Find where the given text appears and provide that cell's center as [x, y] coordinate. 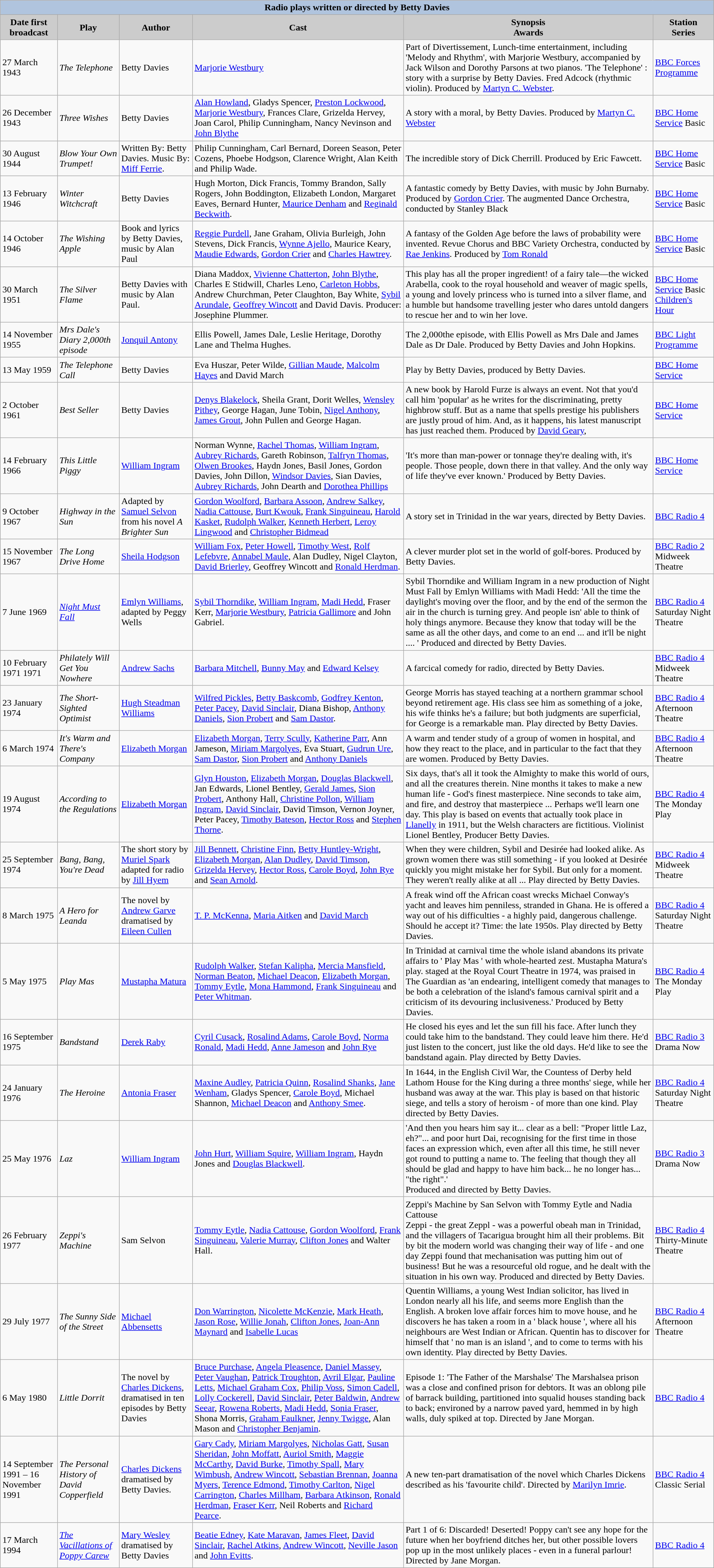
6 May 1980 [29, 1398]
9 October 1967 [29, 516]
Elizabeth Morgan, Terry Scully, Katherine Parr, Ann Jameson, Miriam Margolyes, Eva Stuart, Gudrun Ure, Sam Dastor, Sion Probert and Anthony Daniels [298, 748]
Denys Blakelock, Sheila Grant, Dorit Welles, Wensley Pithey, George Hagan, June Tobin, Nigel Anthony, James Grout, John Pullen and George Hagan. [298, 410]
Wilfred Pickles, Betty Baskcomb, Godfrey Kenton, Peter Pacey, David Sinclair, Diana Bishop, Anthony Daniels, Sion Probert and Sam Dastor. [298, 708]
25 September 1974 [29, 865]
Adapted by Samuel Selvon from his novel A Brighter Sun [156, 516]
7 June 1969 [29, 612]
StationSeries [683, 27]
Blow Your Own Trumpet! [88, 158]
14 February 1966 [29, 465]
6 March 1974 [29, 748]
Emlyn Williams, adapted by Peggy Wells [156, 612]
Derek Raby [156, 1042]
Maxine Audley, Patricia Quinn, Rosalind Shanks, Jane Wenham, Gladys Spencer, Carole Boyd, Michael Shannon, Michael Deacon and Anthony Smee. [298, 1093]
A story with a moral, by Betty Davies. Produced by Martyn C. Webster [528, 118]
13 February 1946 [29, 198]
14 September 1991 – 16 November 1991 [29, 1479]
Sam Selvon [156, 1240]
Play by Betty Davies, produced by Betty Davies. [528, 370]
Date first broadcast [29, 27]
Michael Abbensetts [156, 1321]
Philip Cunningham, Carl Bernard, Doreen Season, Peter Cozens, Phoebe Hodgson, Clarence Wright, Alan Keith and Philip Wade. [298, 158]
A new ten-part dramatisation of the novel which Charles Dickens described as his 'favourite child'. Directed by Marilyn Imrie. [528, 1479]
Sybil Thorndike, William Ingram, Madi Hedd, Fraser Kerr, Marjorie Westbury, Patricia Gallimore and John Gabriel. [298, 612]
The novel by Andrew Garve dramatised by Eileen Cullen [156, 915]
30 March 1951 [29, 294]
A farcical comedy for radio, directed by Betty Davies. [528, 668]
Ellis Powell, James Dale, Leslie Heritage, Dorothy Lane and Thelma Hughes. [298, 340]
The 2,000the episode, with Ellis Powell as Mrs Dale and James Dale as Dr Dale. Produced by Betty Davies and John Hopkins. [528, 340]
The Telephone [88, 67]
Bang, Bang, You're Dead [88, 865]
The Long Drive Home [88, 557]
The Short-Sighted Optimist [88, 708]
Play [88, 27]
Little Dorrit [88, 1398]
The Sunny Side of the Street [88, 1321]
29 July 1977 [29, 1321]
Play Mas [88, 981]
Highway in the Sun [88, 516]
30 August 1944 [29, 158]
16 September 1975 [29, 1042]
Bandstand [88, 1042]
8 March 1975 [29, 915]
A story set in Trinidad in the war years, directed by Betty Davies. [528, 516]
Hugh Steadman Williams [156, 708]
According to the Regulations [88, 804]
Three Wishes [88, 118]
BBC Forces Programme [683, 67]
13 May 1959 [29, 370]
Don Warrington, Nicolette McKenzie, Mark Heath, Jason Rose, Willie Jonah, Clifton Jones, Joan-Ann Maynard and Isabelle Lucas [298, 1321]
Andrew Sachs [156, 668]
Barbara Mitchell, Bunny May and Edward Kelsey [298, 668]
Author [156, 27]
Cast [298, 27]
27 March 1943 [29, 67]
The short story by Muriel Spark adapted for radio by Jill Hyem [156, 865]
SynopsisAwards [528, 27]
Mustapha Matura [156, 981]
Laz [88, 1159]
24 January 1976 [29, 1093]
Jonquil Antony [156, 340]
BBC Light Programme [683, 340]
A fantastic comedy by Betty Davies, with music by John Burnaby. Produced by Gordon Crier. The augmented Dance Orchestra, conducted by Stanley Black [528, 198]
Mrs Dale's Diary 2,000th episode [88, 340]
The Heroine [88, 1093]
It's Warm and There's Company [88, 748]
5 May 1975 [29, 981]
17 March 1994 [29, 1546]
Sheila Hodgson [156, 557]
Mary Wesley dramatised by Betty Davies [156, 1546]
25 May 1976 [29, 1159]
Antonia Fraser [156, 1093]
Beatie Edney, Kate Maravan, James Fleet, David Sinclair, Rachel Atkins, Andrew Wincott, Neville Jason and John Evitts. [298, 1546]
Zeppi's Machine [88, 1240]
2 October 1961 [29, 410]
Radio plays written or directed by Betty Davies [357, 8]
The Personal History of David Copperfield [88, 1479]
T. P. McKenna, Maria Aitken and David March [298, 915]
23 January 1974 [29, 708]
14 November 1955 [29, 340]
Tommy Eytle, Nadia Cattouse, Gordon Woolford, Frank Singuineau, Valerie Murray, Clifton Jones and Walter Hall. [298, 1240]
Best Seller [88, 410]
19 August 1974 [29, 804]
BBC Radio 4 Thirty-Minute Theatre [683, 1240]
The Telephone Call [88, 370]
10 February 1971 1971 [29, 668]
Book and lyrics by Betty Davies, music by Alan Paul [156, 244]
Marjorie Westbury [298, 67]
A Hero for Leanda [88, 915]
BBC Home Service Basic Children's Hour [683, 294]
BBC Radio 4 Classic Serial [683, 1479]
26 December 1943 [29, 118]
14 October 1946 [29, 244]
Night Must Fall [88, 612]
The Wishing Apple [88, 244]
The Silver Flame [88, 294]
BBC Radio 2 Midweek Theatre [683, 557]
The Vacillations of Poppy Carew [88, 1546]
Philately Will Get You Nowhere [88, 668]
John Hurt, William Squire, William Ingram, Haydn Jones and Douglas Blackwell. [298, 1159]
Betty Davies with music by Alan Paul. [156, 294]
Written By: Betty Davies. Music By: Miff Ferrie. [156, 158]
Charles Dickens dramatised by Betty Davies. [156, 1479]
Cyril Cusack, Rosalind Adams, Carole Boyd, Norma Ronald, Madi Hedd, Anne Jameson and John Rye [298, 1042]
A clever murder plot set in the world of golf-bores. Produced by Betty Davies. [528, 557]
The novel by Charles Dickens, dramatised in ten episodes by Betty Davies [156, 1398]
Eva Huszar, Peter Wilde, Gillian Maude, Malcolm Hayes and David March [298, 370]
26 February 1977 [29, 1240]
Winter Witchcraft [88, 198]
This Little Piggy [88, 465]
15 November 1967 [29, 557]
The incredible story of Dick Cherrill. Produced by Eric Fawcett. [528, 158]
